Locate the cell with the specified text and output its (X, Y) center coordinate. 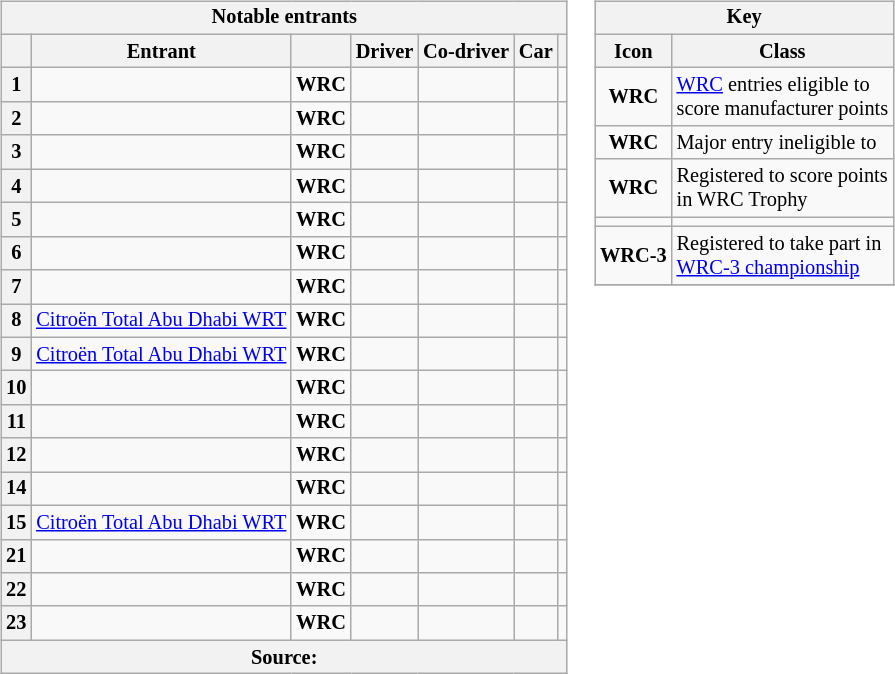
Icon (633, 51)
15 (16, 522)
4 (16, 186)
2 (16, 119)
Registered to take part inWRC-3 championship (782, 256)
WRC-3 (633, 256)
14 (16, 489)
8 (16, 321)
22 (16, 590)
Notable entrants (284, 18)
6 (16, 253)
Entrant (161, 51)
Co-driver (466, 51)
1 (16, 85)
7 (16, 287)
3 (16, 152)
Registered to score points in WRC Trophy (782, 188)
5 (16, 220)
10 (16, 388)
Key (744, 18)
WRC entries eligible toscore manufacturer points (782, 97)
Driver (384, 51)
23 (16, 623)
Car (536, 51)
12 (16, 455)
21 (16, 556)
Class (782, 51)
Source: (284, 657)
Major entry ineligible to (782, 143)
9 (16, 354)
11 (16, 422)
